For the text-containing cell, return its midpoint in [X, Y] coordinate format. 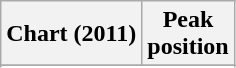
Chart (2011) [72, 34]
Peakposition [188, 34]
